Scan for the cell matching the given text and deliver its (x, y) coordinate at center. 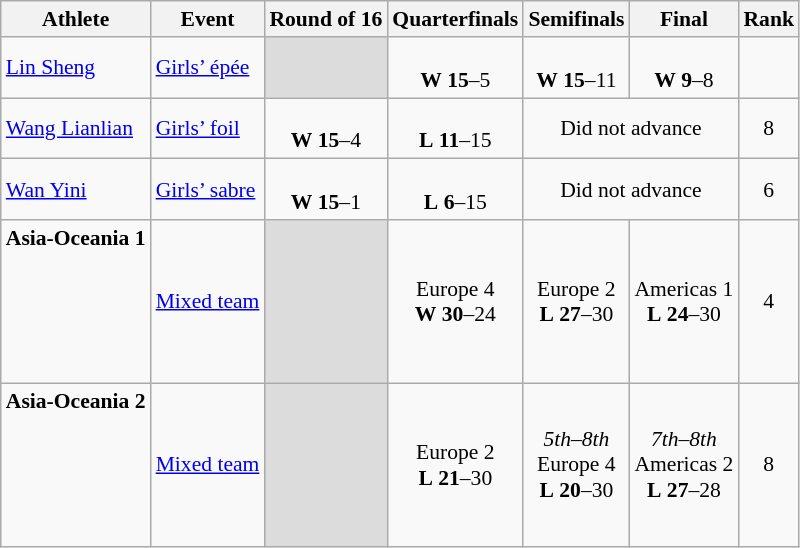
Semifinals (576, 19)
Americas 1 L 24–30 (684, 302)
Girls’ épée (208, 68)
Rank (768, 19)
Final (684, 19)
Event (208, 19)
W 9–8 (684, 68)
6 (768, 190)
Europe 4 W 30–24 (455, 302)
L 11–15 (455, 128)
Girls’ foil (208, 128)
Asia-Oceania 2 (76, 464)
Girls’ sabre (208, 190)
Europe 2 L 27–30 (576, 302)
Asia-Oceania 1 (76, 302)
Europe 2 L 21–30 (455, 464)
4 (768, 302)
W 15–5 (455, 68)
Round of 16 (326, 19)
Athlete (76, 19)
Lin Sheng (76, 68)
7th–8thAmericas 2 L 27–28 (684, 464)
W 15–11 (576, 68)
Quarterfinals (455, 19)
L 6–15 (455, 190)
W 15–1 (326, 190)
Wang Lianlian (76, 128)
Wan Yini (76, 190)
W 15–4 (326, 128)
5th–8thEurope 4 L 20–30 (576, 464)
